Pinpoint the cell where the given text exists, returning its (x, y) midpoint coordinate. 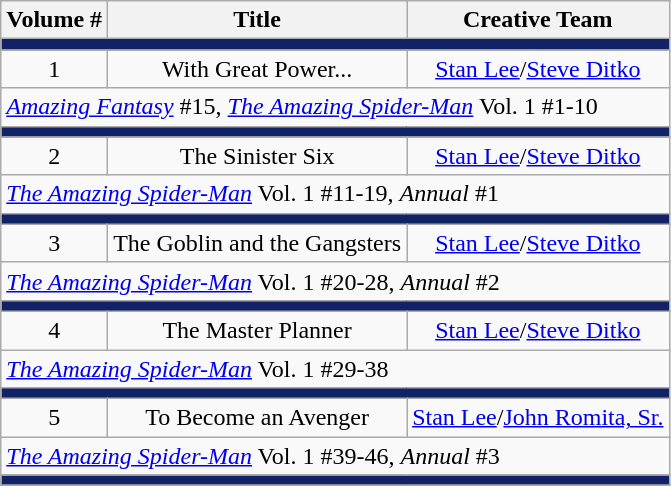
The Amazing Spider-Man Vol. 1 #29-38 (335, 369)
5 (54, 418)
Stan Lee/John Romita, Sr. (538, 418)
1 (54, 69)
4 (54, 330)
Volume # (54, 20)
The Sinister Six (258, 156)
With Great Power... (258, 69)
Creative Team (538, 20)
The Master Planner (258, 330)
To Become an Avenger (258, 418)
2 (54, 156)
The Amazing Spider-Man Vol. 1 #39-46, Annual #3 (335, 456)
Title (258, 20)
Amazing Fantasy #15, The Amazing Spider-Man Vol. 1 #1-10 (335, 107)
3 (54, 243)
The Amazing Spider-Man Vol. 1 #20-28, Annual #2 (335, 281)
The Amazing Spider-Man Vol. 1 #11-19, Annual #1 (335, 194)
The Goblin and the Gangsters (258, 243)
